Output the (X, Y) coordinate of the center of the cell containing the given text.  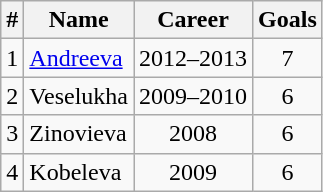
2009–2010 (194, 96)
2009 (194, 172)
Kobeleva (79, 172)
3 (12, 134)
Goals (288, 20)
Veselukha (79, 96)
1 (12, 58)
4 (12, 172)
Andreeva (79, 58)
2008 (194, 134)
Zinovieva (79, 134)
Name (79, 20)
2012–2013 (194, 58)
Career (194, 20)
2 (12, 96)
7 (288, 58)
# (12, 20)
